Pinpoint the cell where the given text exists, returning its (X, Y) midpoint coordinate. 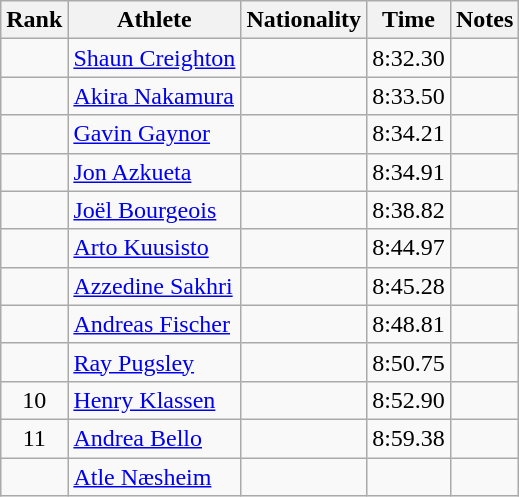
Jon Azkueta (154, 172)
Andrea Bello (154, 438)
8:50.75 (409, 362)
Akira Nakamura (154, 96)
Gavin Gaynor (154, 134)
Andreas Fischer (154, 324)
Atle Næsheim (154, 477)
8:33.50 (409, 96)
Athlete (154, 20)
8:34.21 (409, 134)
8:52.90 (409, 400)
Rank (34, 20)
Henry Klassen (154, 400)
10 (34, 400)
8:48.81 (409, 324)
8:34.91 (409, 172)
Nationality (304, 20)
Joël Bourgeois (154, 210)
11 (34, 438)
Notes (484, 20)
8:44.97 (409, 248)
Arto Kuusisto (154, 248)
8:45.28 (409, 286)
8:32.30 (409, 58)
Time (409, 20)
8:59.38 (409, 438)
Ray Pugsley (154, 362)
8:38.82 (409, 210)
Azzedine Sakhri (154, 286)
Shaun Creighton (154, 58)
